Identify which cell holds the provided text, then report its (X, Y) central coordinate. 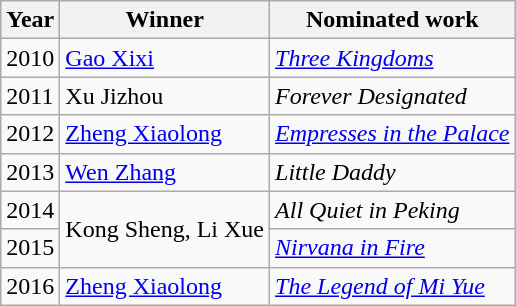
Nominated work (392, 20)
2011 (30, 96)
All Quiet in Peking (392, 210)
Little Daddy (392, 172)
2016 (30, 286)
2015 (30, 248)
Winner (165, 20)
Gao Xixi (165, 58)
Forever Designated (392, 96)
Nirvana in Fire (392, 248)
2013 (30, 172)
Wen Zhang (165, 172)
The Legend of Mi Yue (392, 286)
2012 (30, 134)
2014 (30, 210)
Year (30, 20)
Xu Jizhou (165, 96)
Empresses in the Palace (392, 134)
2010 (30, 58)
Three Kingdoms (392, 58)
Kong Sheng, Li Xue (165, 229)
